Provide the (X, Y) coordinate of the cell's center where the given text is located.  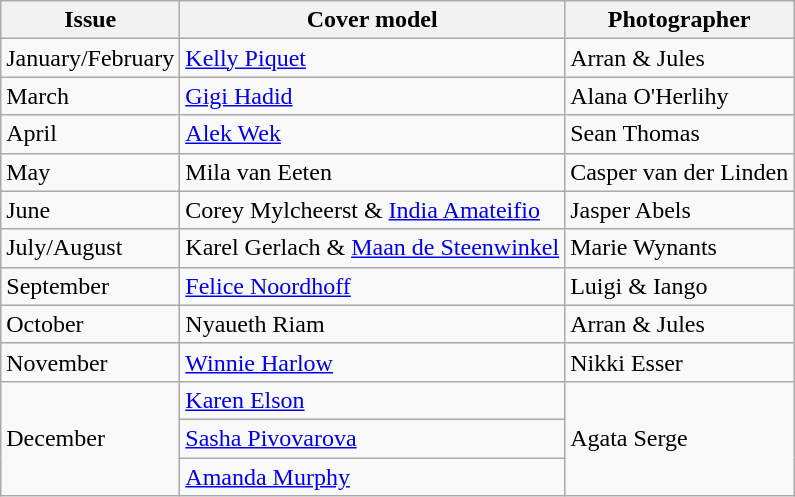
Jasper Abels (680, 210)
November (90, 362)
Sasha Pivovarova (372, 438)
Karen Elson (372, 400)
Photographer (680, 20)
April (90, 134)
Amanda Murphy (372, 477)
July/August (90, 248)
January/February (90, 58)
Alek Wek (372, 134)
Cover model (372, 20)
May (90, 172)
Felice Noordhoff (372, 286)
Sean Thomas (680, 134)
Mila van Eeten (372, 172)
Casper van der Linden (680, 172)
September (90, 286)
October (90, 324)
Gigi Hadid (372, 96)
Alana O'Herlihy (680, 96)
Winnie Harlow (372, 362)
Agata Serge (680, 438)
Luigi & Iango (680, 286)
Nikki Esser (680, 362)
Corey Mylcheerst & India Amateifio (372, 210)
December (90, 438)
Nyaueth Riam (372, 324)
June (90, 210)
Karel Gerlach & Maan de Steenwinkel (372, 248)
Issue (90, 20)
Kelly Piquet (372, 58)
March (90, 96)
Marie Wynants (680, 248)
